Determine the [X, Y] coordinate at the center of the cell enclosing the given text.  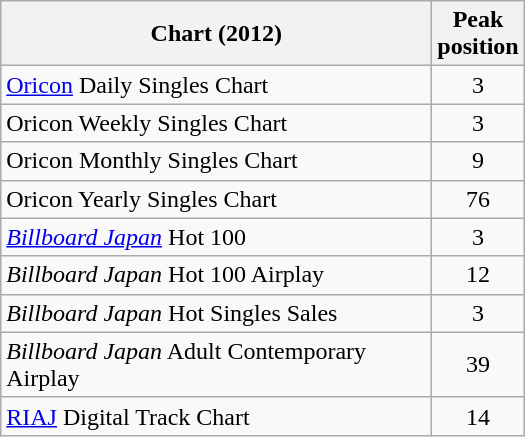
Chart (2012) [216, 34]
12 [478, 275]
76 [478, 199]
39 [478, 364]
Oricon Daily Singles Chart [216, 85]
Billboard Japan Hot 100 [216, 237]
9 [478, 161]
Billboard Japan Adult Contemporary Airplay [216, 364]
RIAJ Digital Track Chart [216, 416]
Oricon Monthly Singles Chart [216, 161]
14 [478, 416]
Peakposition [478, 34]
Oricon Weekly Singles Chart [216, 123]
Billboard Japan Hot Singles Sales [216, 313]
Billboard Japan Hot 100 Airplay [216, 275]
Oricon Yearly Singles Chart [216, 199]
